Detect which cell encompasses the target text, then output its [x, y] center coordinate. 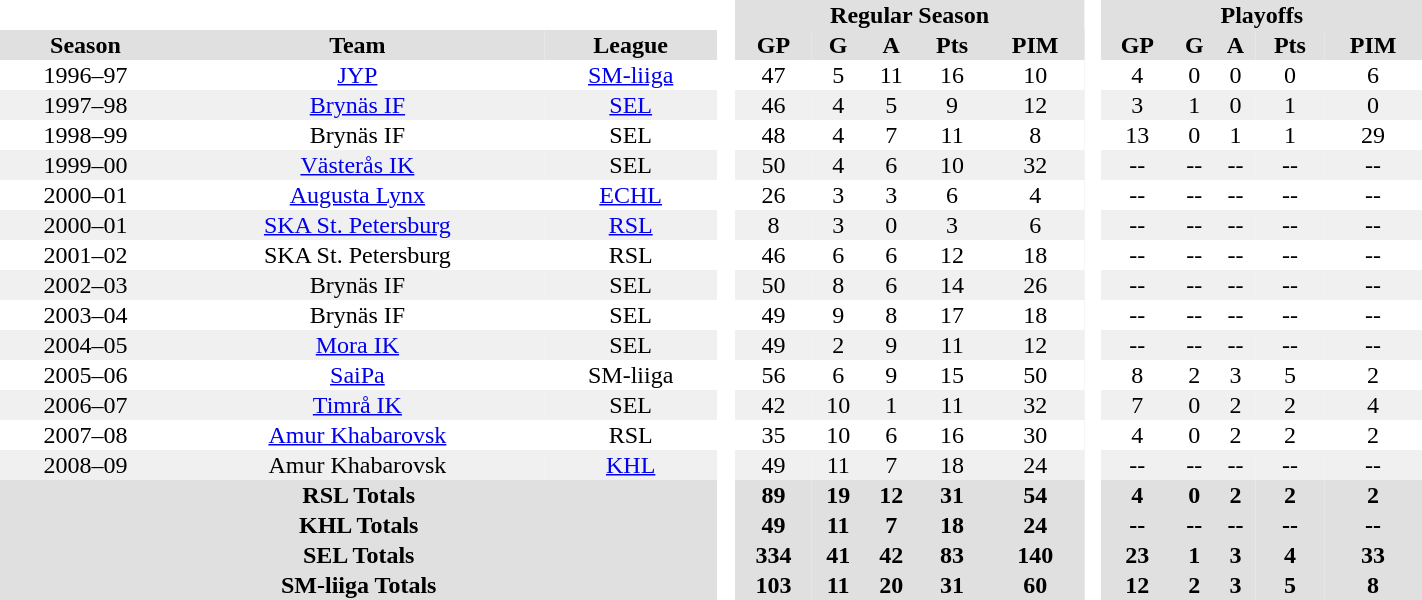
2005–06 [86, 375]
1996–97 [86, 75]
83 [952, 555]
KHL Totals [358, 525]
30 [1035, 435]
RSL Totals [358, 495]
1999–00 [86, 165]
23 [1138, 555]
Team [358, 45]
33 [1373, 555]
48 [774, 135]
1998–99 [86, 135]
KHL [631, 465]
56 [774, 375]
2002–03 [86, 285]
47 [774, 75]
SM-liiga Totals [358, 585]
14 [952, 285]
89 [774, 495]
JYP [358, 75]
Season [86, 45]
Augusta Lynx [358, 195]
Regular Season [910, 15]
103 [774, 585]
41 [838, 555]
Timrå IK [358, 405]
ECHL [631, 195]
29 [1373, 135]
2008–09 [86, 465]
League [631, 45]
1997–98 [86, 105]
2007–08 [86, 435]
SaiPa [358, 375]
334 [774, 555]
20 [892, 585]
Playoffs [1262, 15]
60 [1035, 585]
SEL Totals [358, 555]
19 [838, 495]
13 [1138, 135]
Västerås IK [358, 165]
54 [1035, 495]
140 [1035, 555]
2003–04 [86, 315]
15 [952, 375]
Mora IK [358, 345]
35 [774, 435]
2001–02 [86, 255]
2004–05 [86, 345]
2006–07 [86, 405]
17 [952, 315]
